Locate the cell with the specified text and output its [x, y] center coordinate. 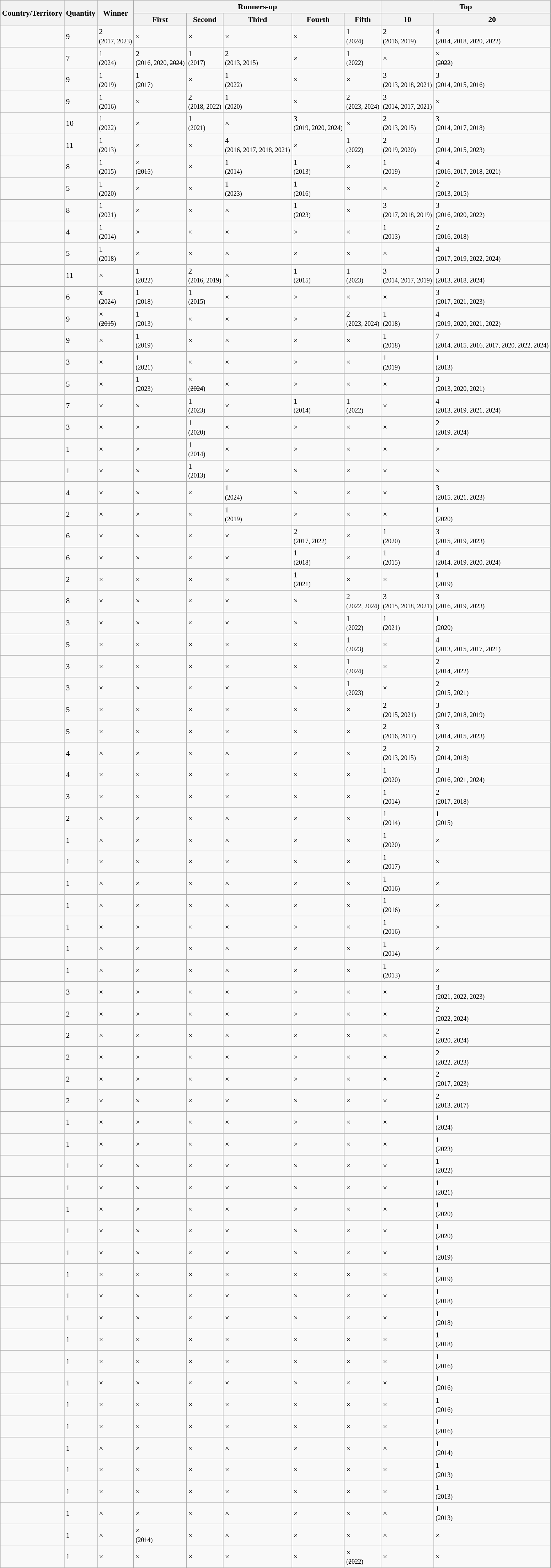
2(2020, 2024) [492, 1035]
First [160, 20]
2(2014, 2022) [492, 667]
3(2015, 2021, 2023) [492, 492]
Fourth [318, 20]
2(2016, 2017) [407, 731]
3(2014, 2017, 2018) [492, 124]
4(2014, 2019, 2020, 2024) [492, 558]
Winner [115, 13]
3(2015, 2019, 2023) [492, 536]
2(2022, 2023) [492, 1057]
4(2013, 2015, 2017, 2021) [492, 645]
2(2017, 2022) [318, 536]
4(2019, 2020, 2021, 2022) [492, 319]
3(2019, 2020, 2024) [318, 124]
3(2016, 2021, 2024) [492, 775]
2(2016, 2020, 2024) [160, 58]
3(2021, 2022, 2023) [492, 992]
Top [466, 7]
3(2016, 2020, 2022) [492, 210]
2(2013, 2017) [492, 1101]
3(2013, 2018, 2021) [407, 80]
2(2014, 2018) [492, 753]
Third [257, 20]
20 [492, 20]
2(2019, 2020) [407, 145]
3(2013, 2020, 2021) [492, 384]
3(2014, 2017, 2021) [407, 102]
2(2017, 2018) [492, 797]
2(2018, 2022) [205, 102]
4(2017, 2019, 2022, 2024) [492, 254]
3(2016, 2019, 2023) [492, 601]
Second [205, 20]
x(2024) [115, 297]
3(2014, 2015, 2016) [492, 80]
3(2015, 2018, 2021) [407, 601]
3(2013, 2018, 2024) [492, 276]
3(2017, 2021, 2023) [492, 297]
×(2014) [160, 1535]
Quantity [80, 13]
4(2014, 2018, 2020, 2022) [492, 36]
2(2019, 2024) [492, 428]
Runners-up [257, 7]
4(2013, 2019, 2021, 2024) [492, 406]
3(2014, 2017, 2019) [407, 276]
Fifth [363, 20]
2(2016, 2018) [492, 232]
Country/Territory [32, 13]
7(2014, 2015, 2016, 2017, 2020, 2022, 2024) [492, 340]
×(2024) [205, 384]
